Detect which cell encompasses the target text, then output its (x, y) center coordinate. 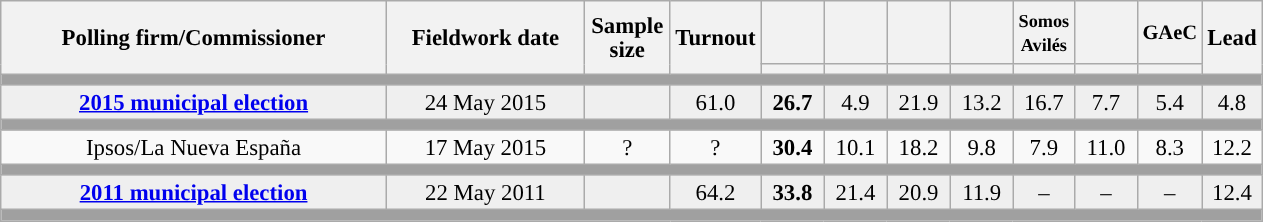
13.2 (982, 102)
64.2 (716, 194)
21.9 (918, 102)
GAeC (1170, 32)
16.7 (1044, 102)
10.1 (856, 148)
2015 municipal election (194, 102)
4.8 (1232, 102)
2011 municipal election (194, 194)
4.9 (856, 102)
SomosAvilés (1044, 32)
61.0 (716, 102)
22 May 2011 (485, 194)
18.2 (918, 148)
Turnout (716, 38)
Sample size (627, 38)
24 May 2015 (485, 102)
17 May 2015 (485, 148)
7.9 (1044, 148)
30.4 (792, 148)
21.4 (856, 194)
Lead (1232, 38)
Ipsos/La Nueva España (194, 148)
12.4 (1232, 194)
5.4 (1170, 102)
8.3 (1170, 148)
Fieldwork date (485, 38)
11.9 (982, 194)
9.8 (982, 148)
7.7 (1106, 102)
11.0 (1106, 148)
26.7 (792, 102)
12.2 (1232, 148)
20.9 (918, 194)
33.8 (792, 194)
Polling firm/Commissioner (194, 38)
